Locate the cell with the specified text and output its [x, y] center coordinate. 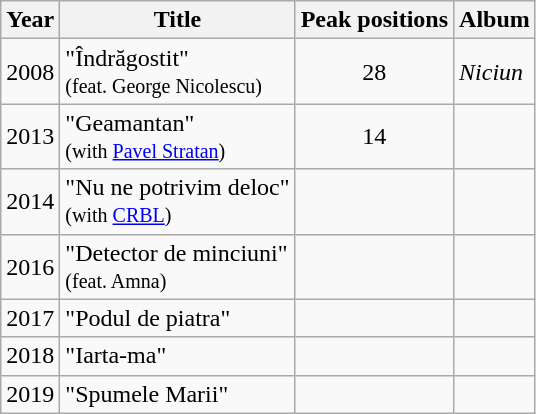
Album [495, 20]
2017 [30, 318]
2014 [30, 202]
Year [30, 20]
"Geamantan" (with Pavel Stratan) [178, 136]
2018 [30, 356]
"Iarta-ma" [178, 356]
2019 [30, 394]
"Spumele Marii" [178, 394]
"Detector de minciuni" (feat. Amna) [178, 266]
2016 [30, 266]
Title [178, 20]
Peak positions [374, 20]
28 [374, 72]
"Îndrăgostit"(feat. George Nicolescu) [178, 72]
"Nu ne potrivim deloc" (with CRBL) [178, 202]
14 [374, 136]
"Podul de piatra" [178, 318]
Niciun [495, 72]
2008 [30, 72]
2013 [30, 136]
